Return the [x, y] coordinate for the center point of the cell that contains the specified text.  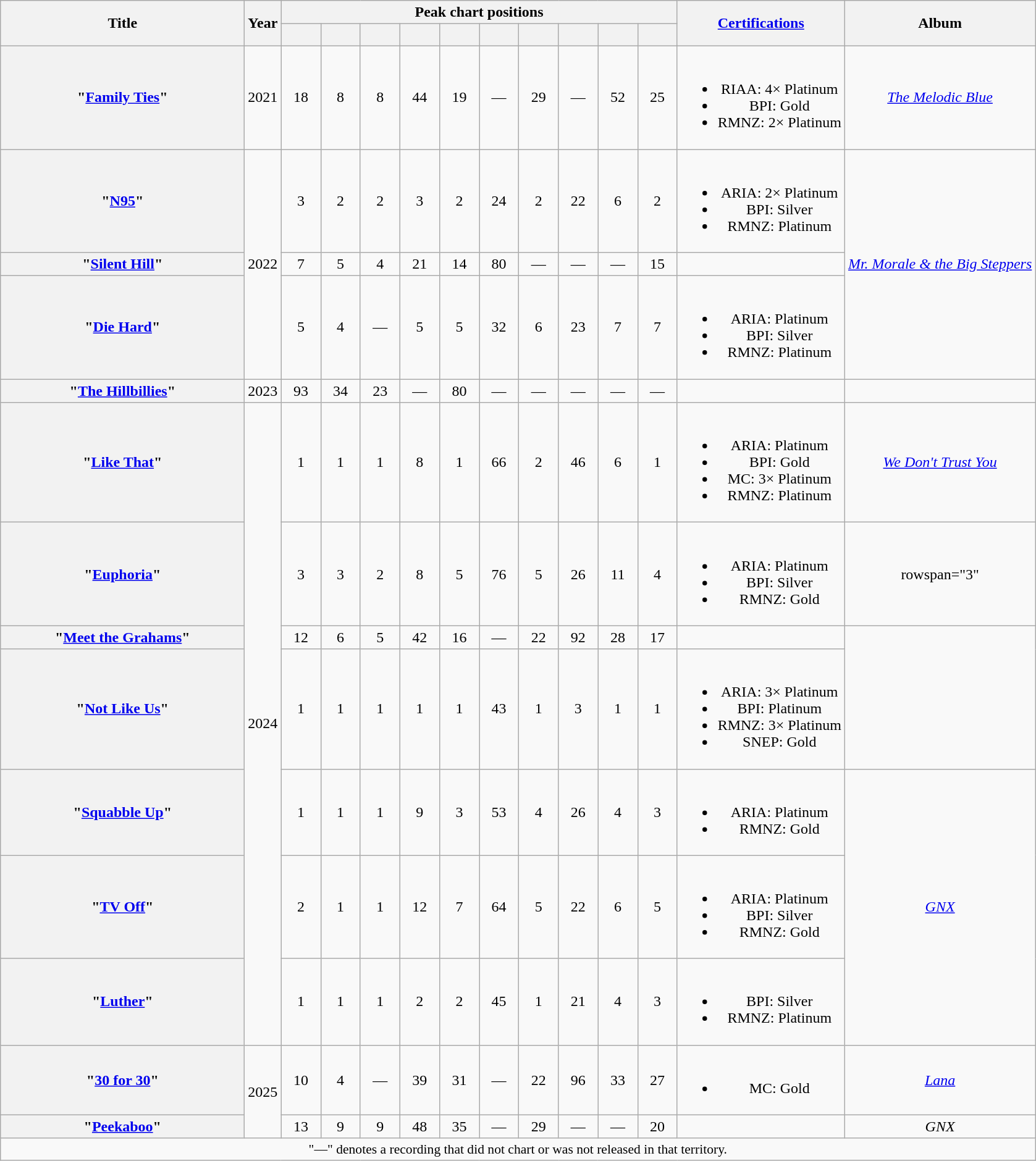
"Not Like Us" [122, 709]
ARIA: PlatinumRMNZ: Gold [761, 812]
25 [657, 98]
We Don't Trust You [940, 463]
34 [340, 391]
20 [657, 1126]
BPI: SilverRMNZ: Platinum [761, 1002]
76 [499, 574]
64 [499, 907]
33 [618, 1079]
Title [122, 23]
ARIA: 2× PlatinumBPI: SilverRMNZ: Platinum [761, 201]
"Luther" [122, 1002]
48 [419, 1126]
28 [618, 637]
"Squabble Up" [122, 812]
The Melodic Blue [940, 98]
19 [459, 98]
46 [578, 463]
93 [301, 391]
Lana [940, 1079]
rowspan="3" [940, 574]
92 [578, 637]
52 [618, 98]
Peak chart positions [479, 12]
"Meet the Grahams" [122, 637]
45 [499, 1002]
RIAA: 4× PlatinumBPI: GoldRMNZ: 2× Platinum [761, 98]
66 [499, 463]
42 [419, 637]
ARIA: PlatinumBPI: SilverRMNZ: Platinum [761, 327]
44 [419, 98]
"Family Ties" [122, 98]
27 [657, 1079]
"Die Hard" [122, 327]
14 [459, 264]
2022 [263, 264]
24 [499, 201]
2021 [263, 98]
18 [301, 98]
"Like That" [122, 463]
15 [657, 264]
"N95" [122, 201]
17 [657, 637]
Album [940, 23]
2024 [263, 724]
"TV Off" [122, 907]
13 [301, 1126]
53 [499, 812]
"The Hillbillies" [122, 391]
"—" denotes a recording that did not chart or was not released in that territory. [518, 1149]
96 [578, 1079]
MC: Gold [761, 1079]
"Silent Hill" [122, 264]
"30 for 30" [122, 1079]
Year [263, 23]
31 [459, 1079]
16 [459, 637]
35 [459, 1126]
ARIA: PlatinumBPI: GoldMC: 3× PlatinumRMNZ: Platinum [761, 463]
2023 [263, 391]
11 [618, 574]
43 [499, 709]
32 [499, 327]
"Peekaboo" [122, 1126]
ARIA: 3× PlatinumBPI: PlatinumRMNZ: 3× PlatinumSNEP: Gold [761, 709]
2025 [263, 1092]
Certifications [761, 23]
39 [419, 1079]
"Euphoria" [122, 574]
Mr. Morale & the Big Steppers [940, 264]
10 [301, 1079]
